From the cell containing the given text, extract its center point as [X, Y] coordinate. 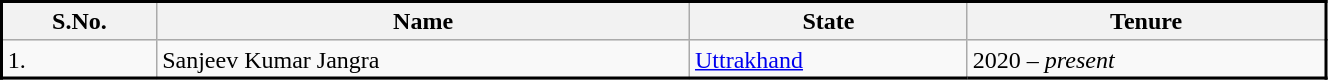
Sanjeev Kumar Jangra [424, 59]
State [828, 22]
S.No. [80, 22]
1. [80, 59]
Uttrakhand [828, 59]
Tenure [1146, 22]
2020 – present [1146, 59]
Name [424, 22]
